Scan for the cell matching the given text and deliver its [x, y] coordinate at center. 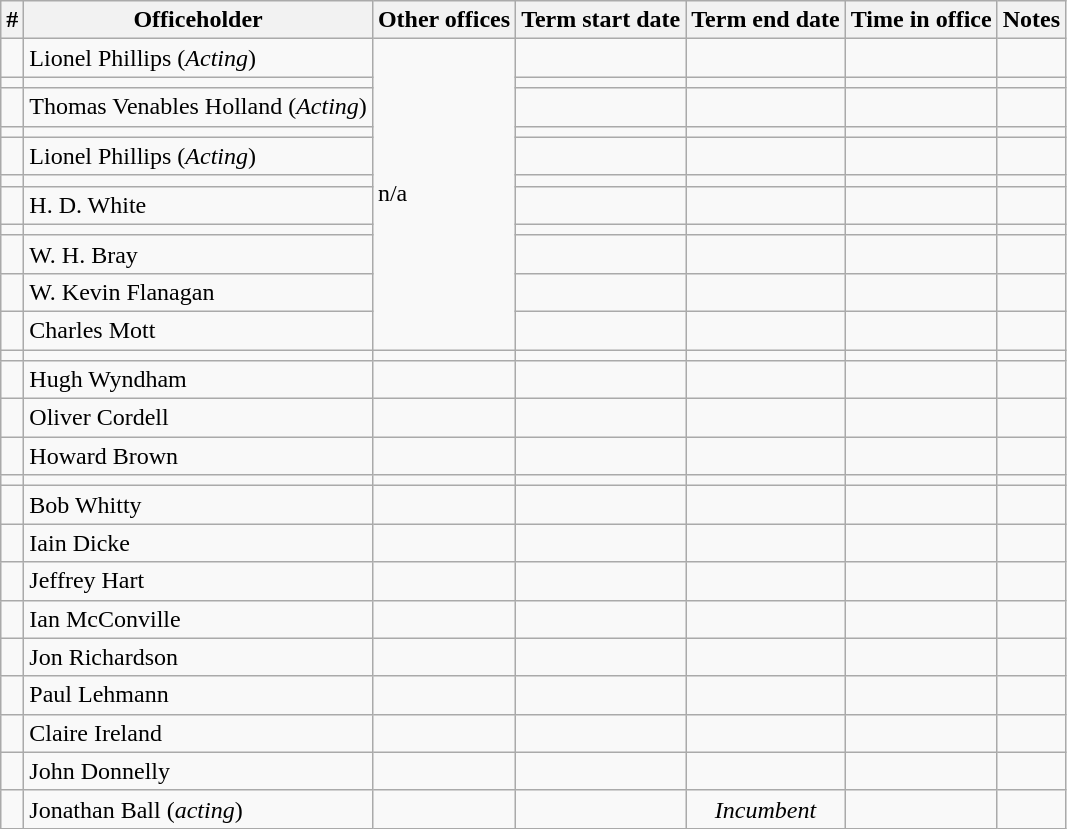
Incumbent [766, 809]
Other offices [444, 20]
W. H. Bray [198, 254]
n/a [444, 194]
H. D. White [198, 205]
Charles Mott [198, 330]
John Donnelly [198, 771]
Term start date [601, 20]
Officeholder [198, 20]
Oliver Cordell [198, 418]
W. Kevin Flanagan [198, 292]
# [12, 20]
Bob Whitty [198, 505]
Paul Lehmann [198, 695]
Claire Ireland [198, 733]
Notes [1031, 20]
Time in office [921, 20]
Jonathan Ball (acting) [198, 809]
Term end date [766, 20]
Jeffrey Hart [198, 581]
Hugh Wyndham [198, 380]
Howard Brown [198, 456]
Ian McConville [198, 619]
Jon Richardson [198, 657]
Iain Dicke [198, 543]
Thomas Venables Holland (Acting) [198, 107]
